Extract the (x, y) coordinate from the center of the cell holding the provided text.  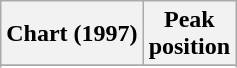
Peakposition (189, 34)
Chart (1997) (72, 34)
